Return the (x, y) coordinate for the center point of the cell that contains the specified text.  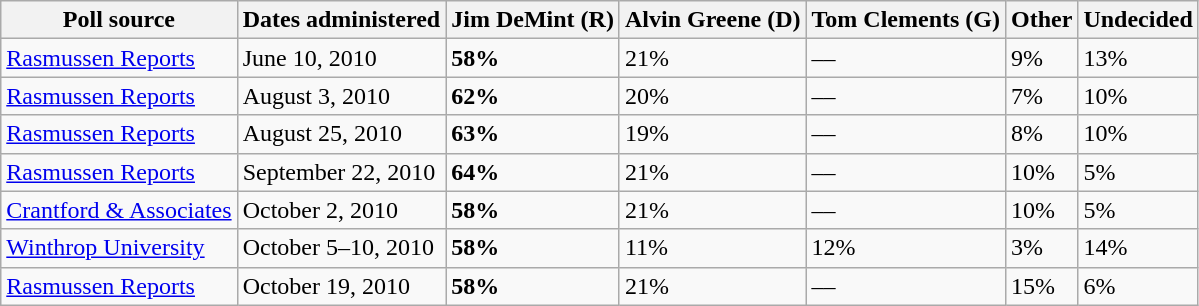
September 22, 2010 (342, 172)
October 5–10, 2010 (342, 248)
64% (533, 172)
Undecided (1138, 20)
20% (712, 96)
Tom Clements (G) (906, 20)
9% (1042, 58)
October 2, 2010 (342, 210)
August 3, 2010 (342, 96)
11% (712, 248)
63% (533, 134)
15% (1042, 286)
8% (1042, 134)
Other (1042, 20)
Winthrop University (119, 248)
7% (1042, 96)
6% (1138, 286)
Alvin Greene (D) (712, 20)
3% (1042, 248)
Jim DeMint (R) (533, 20)
August 25, 2010 (342, 134)
Dates administered (342, 20)
13% (1138, 58)
October 19, 2010 (342, 286)
14% (1138, 248)
Crantford & Associates (119, 210)
19% (712, 134)
June 10, 2010 (342, 58)
12% (906, 248)
Poll source (119, 20)
62% (533, 96)
